Identify which cell holds the provided text, then report its [x, y] central coordinate. 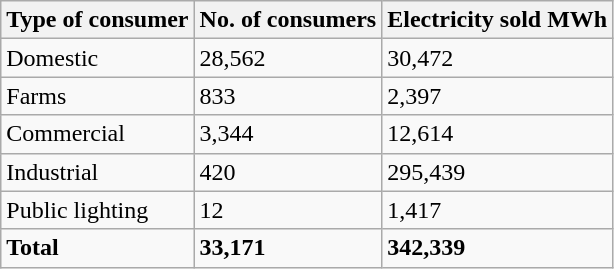
Commercial [98, 134]
33,171 [288, 248]
342,339 [498, 248]
Public lighting [98, 210]
3,344 [288, 134]
295,439 [498, 172]
30,472 [498, 58]
28,562 [288, 58]
1,417 [498, 210]
420 [288, 172]
833 [288, 96]
Domestic [98, 58]
12 [288, 210]
Type of consumer [98, 20]
No. of consumers [288, 20]
Total [98, 248]
Farms [98, 96]
12,614 [498, 134]
Industrial [98, 172]
Electricity sold MWh [498, 20]
2,397 [498, 96]
